Identify which cell holds the provided text, then report its [x, y] central coordinate. 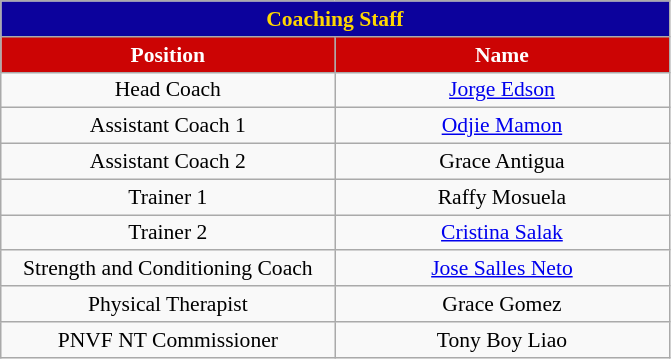
Grace Antigua [502, 162]
Coaching Staff [335, 19]
Strength and Conditioning Coach [168, 269]
Head Coach [168, 90]
Position [168, 55]
Assistant Coach 1 [168, 126]
Odjie Mamon [502, 126]
Name [502, 55]
Jose Salles Neto [502, 269]
Trainer 2 [168, 233]
Grace Gomez [502, 304]
Jorge Edson [502, 90]
Raffy Mosuela [502, 197]
Physical Therapist [168, 304]
Tony Boy Liao [502, 340]
Trainer 1 [168, 197]
Assistant Coach 2 [168, 162]
PNVF NT Commissioner [168, 340]
Cristina Salak [502, 233]
